Capture the cell that displays the provided text and extract its [X, Y] central coordinate. 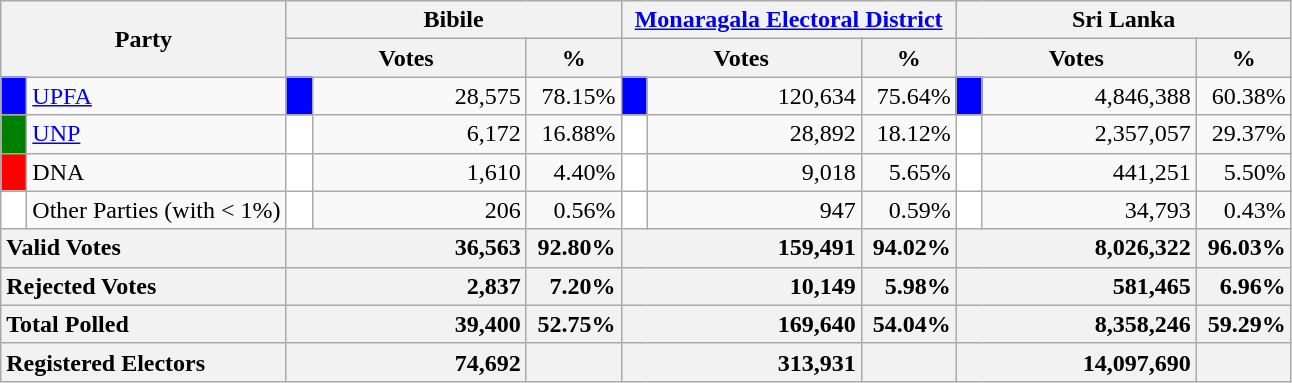
206 [419, 210]
10,149 [741, 286]
5.50% [1244, 172]
581,465 [1076, 286]
39,400 [406, 324]
Monaragala Electoral District [788, 20]
94.02% [908, 248]
Registered Electors [144, 362]
14,097,690 [1076, 362]
28,575 [419, 96]
159,491 [741, 248]
96.03% [1244, 248]
5.65% [908, 172]
7.20% [574, 286]
52.75% [574, 324]
0.43% [1244, 210]
75.64% [908, 96]
9,018 [754, 172]
16.88% [574, 134]
Party [144, 39]
0.59% [908, 210]
2,357,057 [1089, 134]
169,640 [741, 324]
UNP [156, 134]
8,026,322 [1076, 248]
18.12% [908, 134]
78.15% [574, 96]
60.38% [1244, 96]
DNA [156, 172]
441,251 [1089, 172]
28,892 [754, 134]
947 [754, 210]
120,634 [754, 96]
Sri Lanka [1124, 20]
59.29% [1244, 324]
0.56% [574, 210]
92.80% [574, 248]
Bibile [454, 20]
1,610 [419, 172]
UPFA [156, 96]
Valid Votes [144, 248]
2,837 [406, 286]
29.37% [1244, 134]
Other Parties (with < 1%) [156, 210]
6.96% [1244, 286]
6,172 [419, 134]
74,692 [406, 362]
36,563 [406, 248]
4.40% [574, 172]
8,358,246 [1076, 324]
313,931 [741, 362]
4,846,388 [1089, 96]
5.98% [908, 286]
Rejected Votes [144, 286]
Total Polled [144, 324]
34,793 [1089, 210]
54.04% [908, 324]
